Provide the (X, Y) coordinate of the cell's center where the given text is located.  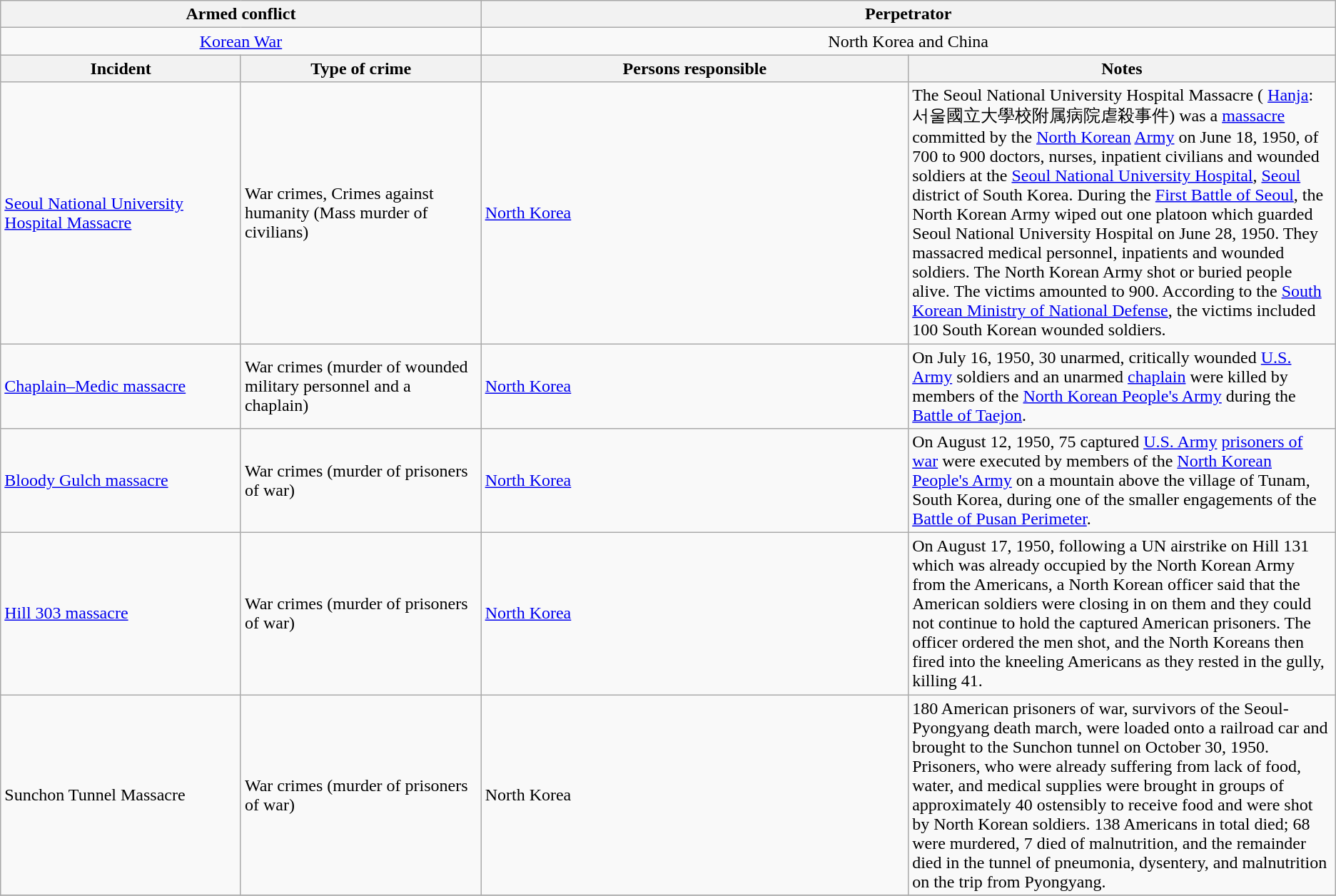
Chaplain–Medic massacre (121, 387)
War crimes, Crimes against humanity (Mass murder of civilians) (361, 213)
North Korea and China (908, 41)
Notes (1122, 68)
Bloody Gulch massacre (121, 481)
Persons responsible (695, 68)
War crimes (murder of wounded military personnel and a chaplain) (361, 387)
Seoul National University Hospital Massacre (121, 213)
Armed conflict (241, 14)
Hill 303 massacre (121, 614)
Incident (121, 68)
Korean War (241, 41)
Sunchon Tunnel Massacre (121, 795)
Type of crime (361, 68)
Perpetrator (908, 14)
